Return the (X, Y) coordinate for the center point of the cell that contains the specified text.  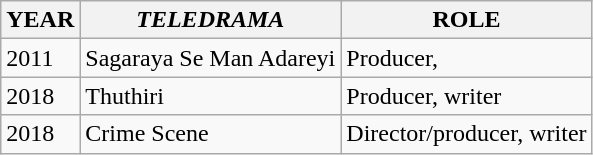
2011 (40, 58)
Producer, writer (466, 96)
TELEDRAMA (210, 20)
YEAR (40, 20)
Sagaraya Se Man Adareyi (210, 58)
ROLE (466, 20)
Crime Scene (210, 134)
Producer, (466, 58)
Director/producer, writer (466, 134)
Thuthiri (210, 96)
